Return [x, y] of the center of cell containing provided text 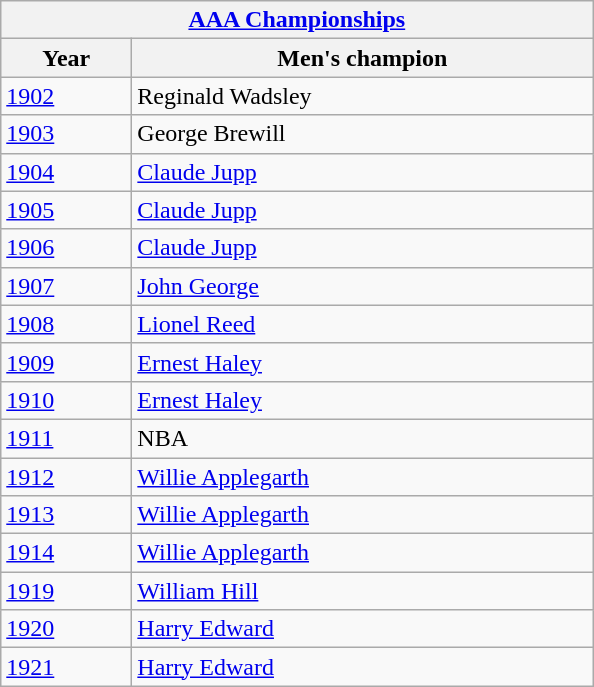
AAA Championships [297, 20]
1914 [66, 553]
Men's champion [362, 58]
NBA [362, 438]
1902 [66, 96]
1920 [66, 629]
George Brewill [362, 134]
1904 [66, 172]
1908 [66, 324]
1909 [66, 362]
Reginald Wadsley [362, 96]
1905 [66, 210]
John George [362, 286]
1913 [66, 515]
1910 [66, 400]
Year [66, 58]
Lionel Reed [362, 324]
1907 [66, 286]
1906 [66, 248]
1919 [66, 591]
1921 [66, 667]
1911 [66, 438]
William Hill [362, 591]
1912 [66, 477]
1903 [66, 134]
